Capture the cell that displays the provided text and extract its [X, Y] central coordinate. 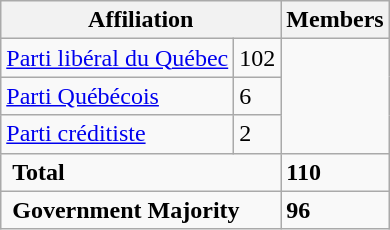
Affiliation [141, 20]
Parti Québécois [118, 96]
96 [335, 210]
110 [335, 172]
Total [141, 172]
6 [258, 96]
Parti créditiste [118, 134]
Members [335, 20]
2 [258, 134]
102 [258, 58]
Parti libéral du Québec [118, 58]
Government Majority [141, 210]
